Identify which cell holds the provided text, then report its (X, Y) central coordinate. 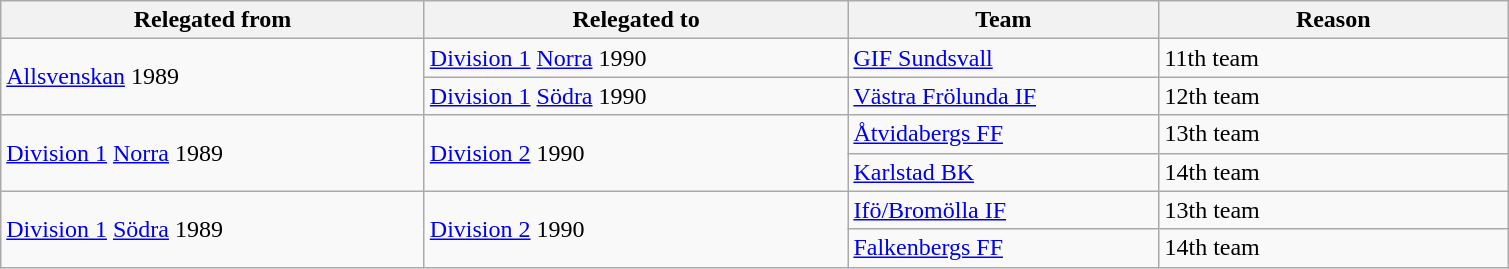
Relegated from (213, 20)
11th team (1334, 58)
Division 1 Södra 1990 (636, 96)
Falkenbergs FF (1004, 248)
Division 1 Södra 1989 (213, 229)
Division 1 Norra 1989 (213, 153)
Reason (1334, 20)
Karlstad BK (1004, 172)
Ifö/Bromölla IF (1004, 210)
12th team (1334, 96)
Åtvidabergs FF (1004, 134)
GIF Sundsvall (1004, 58)
Västra Frölunda IF (1004, 96)
Allsvenskan 1989 (213, 77)
Relegated to (636, 20)
Division 1 Norra 1990 (636, 58)
Team (1004, 20)
